Search for the cell housing the specified text and yield its (X, Y) center coordinate. 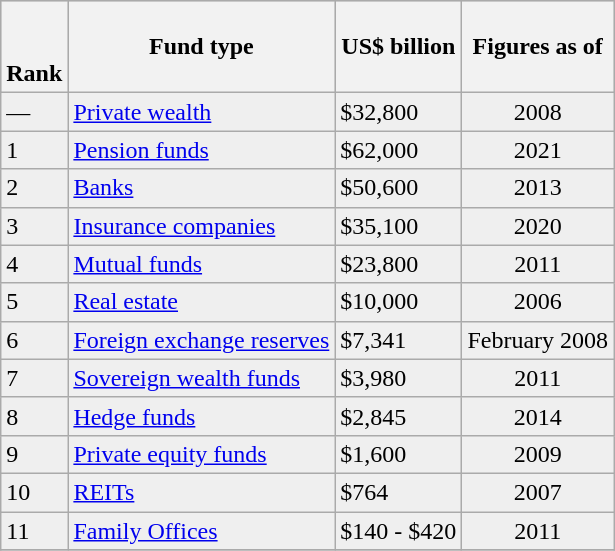
$32,800 (398, 112)
REITs (202, 492)
1 (34, 150)
$50,600 (398, 188)
11 (34, 531)
Pension funds (202, 150)
Rank (34, 47)
2006 (538, 302)
— (34, 112)
7 (34, 378)
$2,845 (398, 416)
6 (34, 340)
4 (34, 264)
$764 (398, 492)
8 (34, 416)
$3,980 (398, 378)
Figures as of (538, 47)
Fund type (202, 47)
2021 (538, 150)
2007 (538, 492)
3 (34, 226)
$7,341 (398, 340)
Foreign exchange reserves (202, 340)
February 2008 (538, 340)
2009 (538, 454)
2014 (538, 416)
2020 (538, 226)
10 (34, 492)
Private wealth (202, 112)
US$ billion (398, 47)
$35,100 (398, 226)
9 (34, 454)
Private equity funds (202, 454)
Real estate (202, 302)
Mutual funds (202, 264)
2008 (538, 112)
$10,000 (398, 302)
$1,600 (398, 454)
2013 (538, 188)
$62,000 (398, 150)
Banks (202, 188)
$23,800 (398, 264)
Insurance companies (202, 226)
$140 - $420 (398, 531)
2 (34, 188)
5 (34, 302)
Sovereign wealth funds (202, 378)
Family Offices (202, 531)
Hedge funds (202, 416)
